Extract the [X, Y] coordinate from the center of the cell holding the provided text.  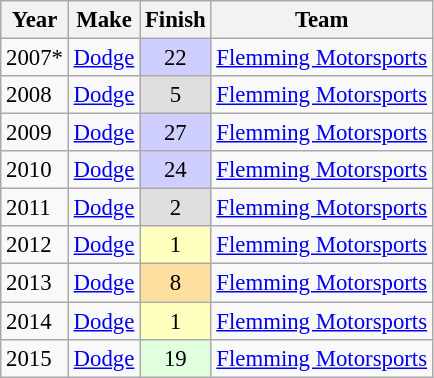
22 [176, 58]
2015 [35, 358]
2 [176, 208]
19 [176, 358]
2007* [35, 58]
2009 [35, 133]
27 [176, 133]
2011 [35, 208]
8 [176, 283]
Year [35, 20]
Team [322, 20]
2012 [35, 245]
2008 [35, 95]
Finish [176, 20]
5 [176, 95]
2014 [35, 321]
Make [104, 20]
2010 [35, 170]
2013 [35, 283]
24 [176, 170]
